Locate the cell with the specified text and output its [X, Y] center coordinate. 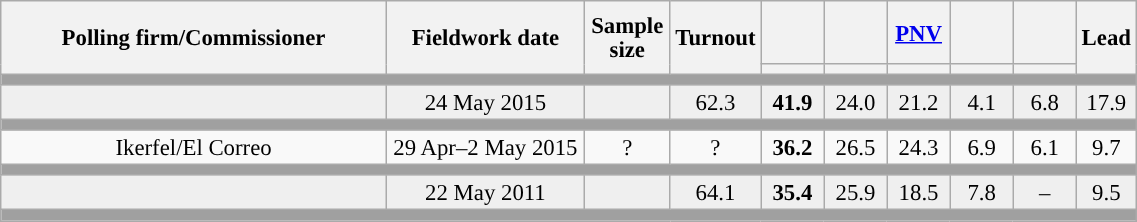
62.3 [716, 102]
24.0 [856, 102]
64.1 [716, 194]
4.1 [982, 102]
21.2 [918, 102]
17.9 [1106, 102]
35.4 [792, 194]
6.9 [982, 148]
– [1044, 194]
PNV [918, 32]
29 Apr–2 May 2015 [485, 148]
Polling firm/Commissioner [194, 38]
24 May 2015 [485, 102]
24.3 [918, 148]
Sample size [627, 38]
Ikerfel/El Correo [194, 148]
25.9 [856, 194]
7.8 [982, 194]
Fieldwork date [485, 38]
9.5 [1106, 194]
18.5 [918, 194]
41.9 [792, 102]
Turnout [716, 38]
6.8 [1044, 102]
26.5 [856, 148]
22 May 2011 [485, 194]
36.2 [792, 148]
9.7 [1106, 148]
6.1 [1044, 148]
Lead [1106, 38]
